Provide the (X, Y) coordinate of the cell's center where the given text is located.  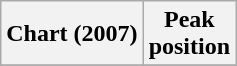
Peakposition (189, 34)
Chart (2007) (72, 34)
